Output the [x, y] coordinate of the center of the cell containing the given text.  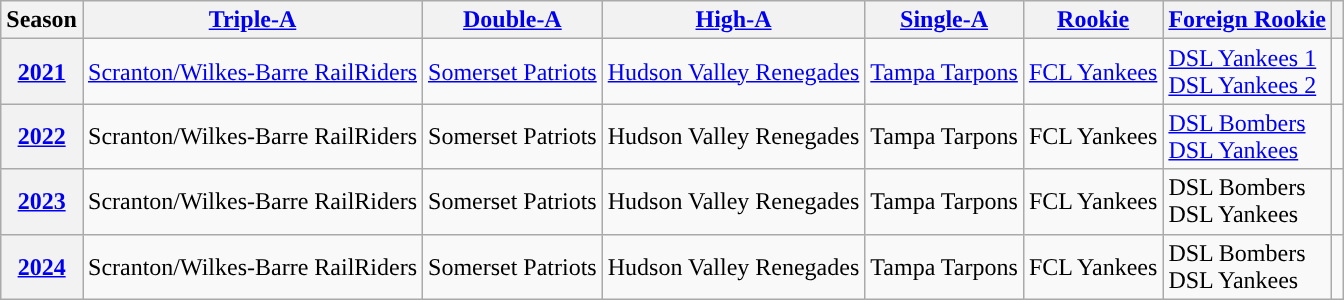
Single-A [944, 20]
Season [42, 20]
2023 [42, 202]
DSL Yankees 1DSL Yankees 2 [1248, 72]
High-A [734, 20]
Rookie [1093, 20]
Triple-A [252, 20]
2021 [42, 72]
Foreign Rookie [1248, 20]
2022 [42, 136]
Double-A [513, 20]
2024 [42, 266]
